Provide the (x, y) coordinate of the cell's center where the given text is located.  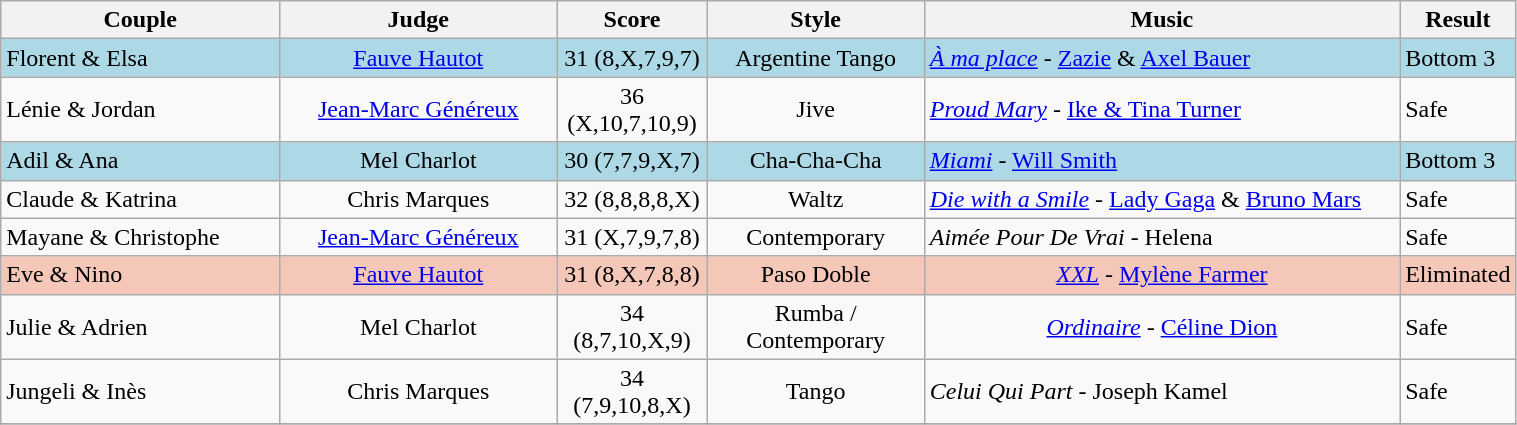
31 (8,X,7,8,8) (632, 275)
Celui Qui Part - Joseph Kamel (1162, 392)
30 (7,7,9,X,7) (632, 161)
31 (8,X,7,9,7) (632, 58)
Eliminated (1458, 275)
Music (1162, 20)
Cha-Cha-Cha (816, 161)
Proud Mary - Ike & Tina Turner (1162, 110)
Style (816, 20)
Lénie & Jordan (140, 110)
Jive (816, 110)
36 (X,10,7,10,9) (632, 110)
Argentine Tango (816, 58)
Aimée Pour De Vrai - Helena (1162, 237)
Adil & Ana (140, 161)
Result (1458, 20)
Couple (140, 20)
34 (7,9,10,8,X) (632, 392)
Julie & Adrien (140, 326)
Claude & Katrina (140, 199)
Tango (816, 392)
Contemporary (816, 237)
Miami - Will Smith (1162, 161)
XXL - Mylène Farmer (1162, 275)
Score (632, 20)
Paso Doble (816, 275)
31 (X,7,9,7,8) (632, 237)
Mayane & Christophe (140, 237)
Ordinaire - Céline Dion (1162, 326)
Jungeli & Inès (140, 392)
32 (8,8,8,8,X) (632, 199)
Eve & Nino (140, 275)
Florent & Elsa (140, 58)
À ma place - Zazie & Axel Bauer (1162, 58)
Die with a Smile - Lady Gaga & Bruno Mars (1162, 199)
Waltz (816, 199)
Judge (418, 20)
34 (8,7,10,X,9) (632, 326)
Rumba / Contemporary (816, 326)
